Scan for the cell matching the given text and deliver its [X, Y] coordinate at center. 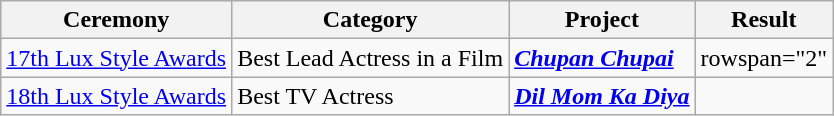
rowspan="2" [764, 58]
Ceremony [116, 20]
18th Lux Style Awards [116, 96]
Result [764, 20]
Project [602, 20]
Best Lead Actress in a Film [370, 58]
Dil Mom Ka Diya [602, 96]
Category [370, 20]
Best TV Actress [370, 96]
17th Lux Style Awards [116, 58]
Chupan Chupai [602, 58]
